Search for the cell housing the specified text and yield its [x, y] center coordinate. 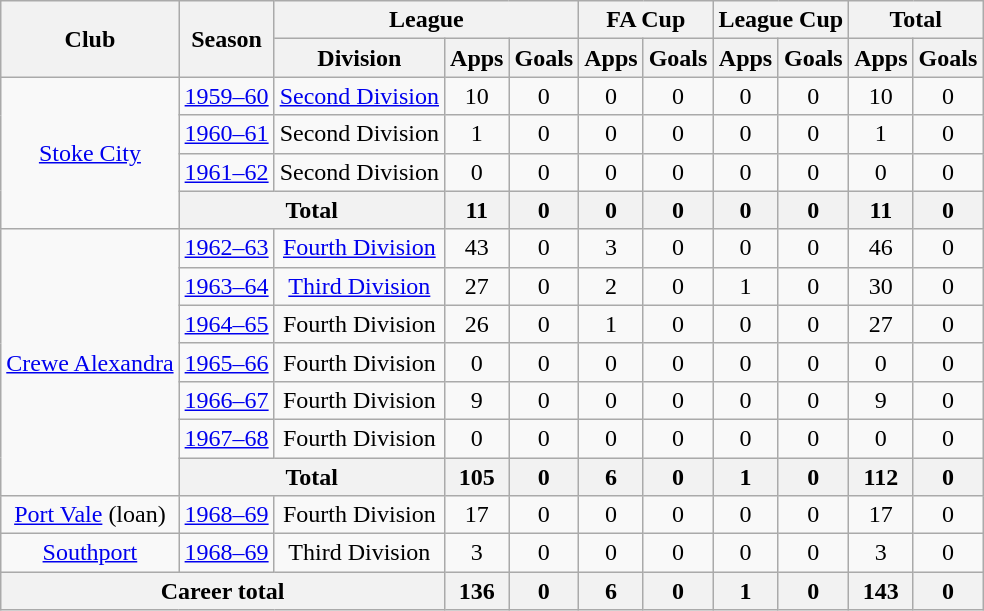
Stoke City [90, 153]
143 [881, 591]
1960–61 [226, 134]
112 [881, 477]
1964–65 [226, 324]
46 [881, 248]
1959–60 [226, 96]
Career total [223, 591]
1962–63 [226, 248]
2 [611, 286]
Season [226, 39]
Club [90, 39]
1963–64 [226, 286]
30 [881, 286]
Southport [90, 553]
136 [477, 591]
105 [477, 477]
League Cup [781, 20]
26 [477, 324]
FA Cup [646, 20]
1966–67 [226, 400]
1965–66 [226, 362]
League [426, 20]
Crewe Alexandra [90, 362]
1961–62 [226, 172]
Division [359, 58]
1967–68 [226, 438]
43 [477, 248]
Port Vale (loan) [90, 515]
